For the text-containing cell, return its midpoint in (X, Y) coordinate format. 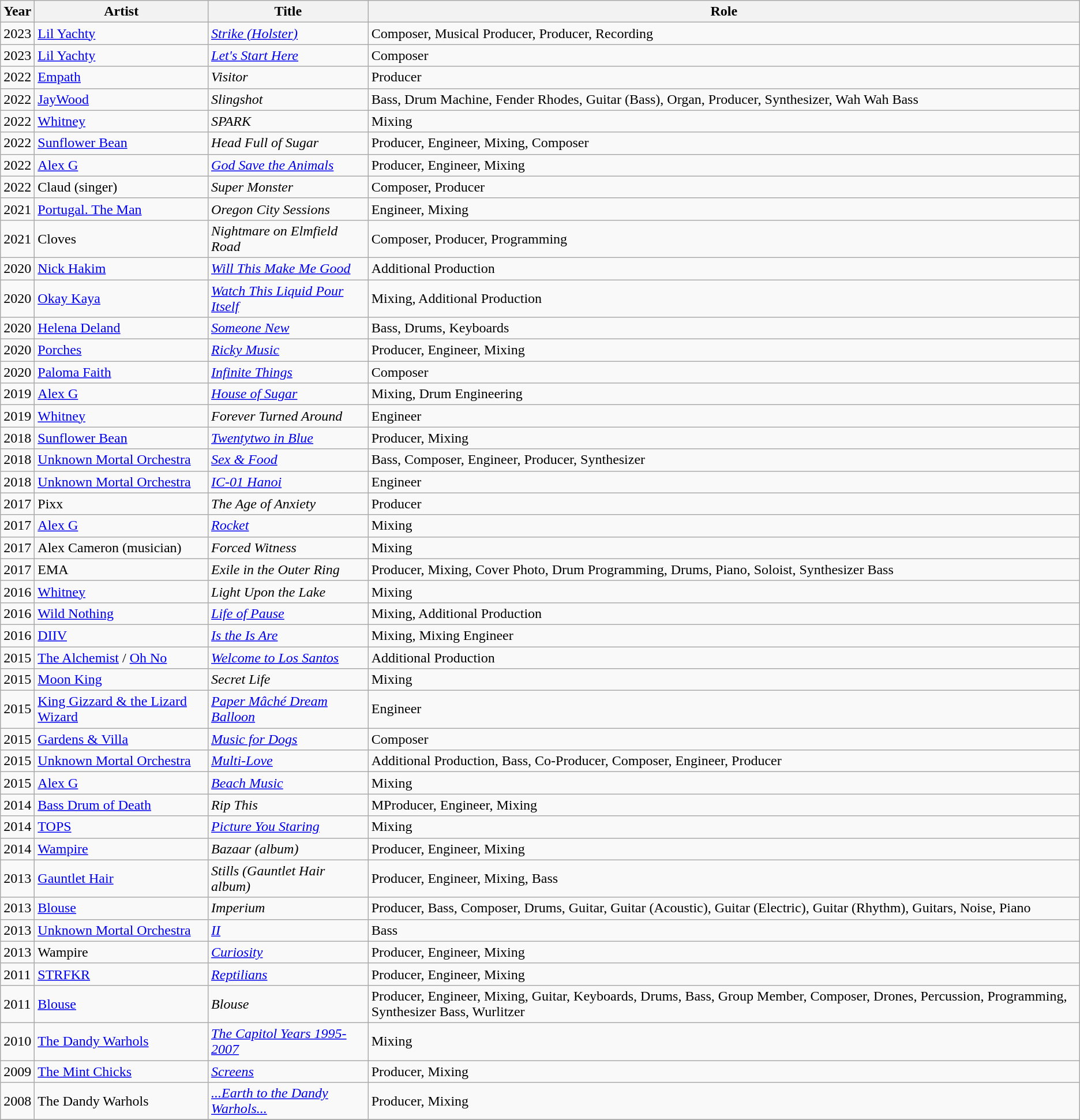
Rip This (288, 805)
Multi-Love (288, 761)
Curiosity (288, 952)
Infinite Things (288, 372)
House of Sugar (288, 394)
Rocket (288, 526)
God Save the Animals (288, 165)
SPARK (288, 121)
Someone New (288, 328)
2010 (17, 1041)
2009 (17, 1072)
Bazaar (album) (288, 849)
STRFKR (121, 974)
Reptilians (288, 974)
Producer, Mixing, Cover Photo, Drum Programming, Drums, Piano, Soloist, Synthesizer Bass (723, 570)
Strike (Holster) (288, 33)
Porches (121, 350)
Welcome to Los Santos (288, 657)
Helena Deland (121, 328)
Composer, Producer (723, 187)
Mixing, Drum Engineering (723, 394)
Is the Is Are (288, 635)
Imperium (288, 908)
Forever Turned Around (288, 416)
The Capitol Years 1995-2007 (288, 1041)
Portugal. The Man (121, 209)
Beach Music (288, 783)
Title (288, 12)
Super Monster (288, 187)
The Alchemist / Oh No (121, 657)
Cloves (121, 239)
Sex & Food (288, 460)
Oregon City Sessions (288, 209)
Bass, Composer, Engineer, Producer, Synthesizer (723, 460)
Alex Cameron (musician) (121, 548)
Life of Pause (288, 613)
Secret Life (288, 680)
Ricky Music (288, 350)
Composer, Producer, Programming (723, 239)
Slingshot (288, 99)
King Gizzard & the Lizard Wizard (121, 710)
Producer, Engineer, Mixing, Composer (723, 143)
Okay Kaya (121, 298)
Bass, Drum Machine, Fender Rhodes, Guitar (Bass), Organ, Producer, Synthesizer, Wah Wah Bass (723, 99)
Bass Drum of Death (121, 805)
MProducer, Engineer, Mixing (723, 805)
Producer, Engineer, Mixing, Bass (723, 878)
Wild Nothing (121, 613)
II (288, 930)
Head Full of Sugar (288, 143)
The Age of Anxiety (288, 504)
Engineer, Mixing (723, 209)
Producer, Bass, Composer, Drums, Guitar, Guitar (Acoustic), Guitar (Electric), Guitar (Rhythm), Guitars, Noise, Piano (723, 908)
Artist (121, 12)
Will This Make Me Good (288, 268)
Nightmare on Elmfield Road (288, 239)
Moon King (121, 680)
Visitor (288, 77)
Exile in the Outer Ring (288, 570)
Nick Hakim (121, 268)
Twentytwo in Blue (288, 438)
Claud (singer) (121, 187)
Forced Witness (288, 548)
IC-01 Hanoi (288, 482)
...Earth to the Dandy Warhols... (288, 1101)
Picture You Staring (288, 827)
Music for Dogs (288, 739)
Role (723, 12)
TOPS (121, 827)
The Mint Chicks (121, 1072)
Bass (723, 930)
Screens (288, 1072)
Light Upon the Lake (288, 591)
Bass, Drums, Keyboards (723, 328)
Composer, Musical Producer, Producer, Recording (723, 33)
Producer, Engineer, Mixing, Guitar, Keyboards, Drums, Bass, Group Member, Composer, Drones, Percussion, Programming, Synthesizer Bass, Wurlitzer (723, 1004)
Additional Production, Bass, Co-Producer, Composer, Engineer, Producer (723, 761)
Gardens & Villa (121, 739)
Pixx (121, 504)
DIIV (121, 635)
Paper Mâché Dream Balloon (288, 710)
Year (17, 12)
Watch This Liquid Pour Itself (288, 298)
Paloma Faith (121, 372)
Stills (Gauntlet Hair album) (288, 878)
Empath (121, 77)
Mixing, Mixing Engineer (723, 635)
Let's Start Here (288, 55)
JayWood (121, 99)
EMA (121, 570)
2008 (17, 1101)
Gauntlet Hair (121, 878)
